Return [x, y] of the center of cell containing provided text 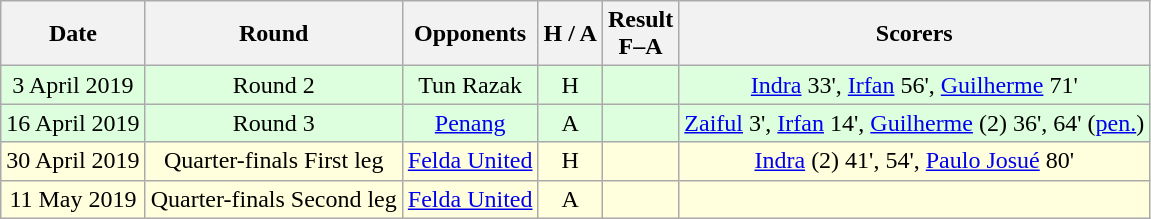
Quarter-finals Second leg [274, 199]
ResultF–A [640, 34]
Tun Razak [470, 85]
Indra (2) 41', 54', Paulo Josué 80' [914, 161]
Round 2 [274, 85]
Penang [470, 123]
Opponents [470, 34]
11 May 2019 [73, 199]
Scorers [914, 34]
Indra 33', Irfan 56', Guilherme 71' [914, 85]
Zaiful 3', Irfan 14', Guilherme (2) 36', 64' (pen.) [914, 123]
16 April 2019 [73, 123]
Round [274, 34]
Date [73, 34]
H / A [570, 34]
Quarter-finals First leg [274, 161]
3 April 2019 [73, 85]
30 April 2019 [73, 161]
Round 3 [274, 123]
